Scan for the cell matching the given text and deliver its (X, Y) coordinate at center. 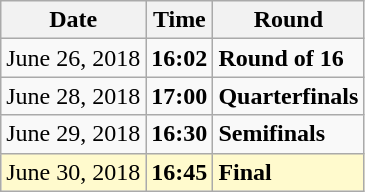
June 28, 2018 (74, 96)
Semifinals (288, 134)
June 30, 2018 (74, 172)
Date (74, 20)
June 26, 2018 (74, 58)
Round (288, 20)
June 29, 2018 (74, 134)
16:30 (180, 134)
Time (180, 20)
Round of 16 (288, 58)
17:00 (180, 96)
16:45 (180, 172)
Final (288, 172)
16:02 (180, 58)
Quarterfinals (288, 96)
